Search for the cell housing the specified text and yield its (X, Y) center coordinate. 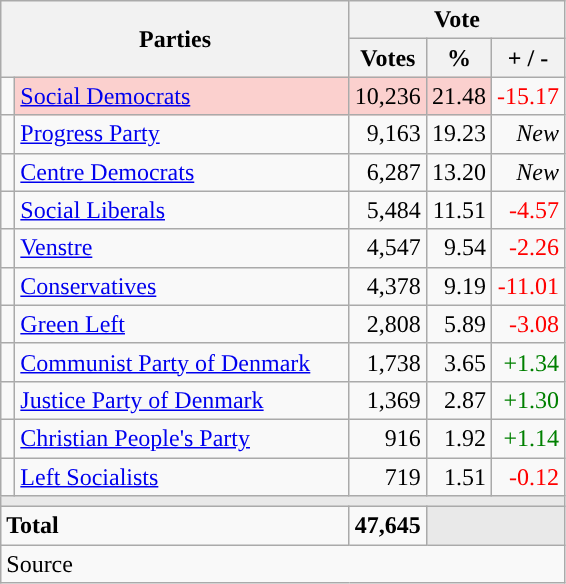
Venstre (182, 248)
Parties (176, 39)
3.65 (458, 362)
Social Democrats (182, 96)
4,378 (388, 286)
Source (283, 564)
% (458, 58)
1,369 (388, 400)
9.54 (458, 248)
719 (388, 477)
-4.57 (528, 210)
Christian People's Party (182, 438)
6,287 (388, 172)
+ / - (528, 58)
-0.12 (528, 477)
2,808 (388, 324)
Total (176, 526)
10,236 (388, 96)
9.19 (458, 286)
1.92 (458, 438)
Progress Party (182, 134)
13.20 (458, 172)
Votes (388, 58)
1,738 (388, 362)
2.87 (458, 400)
4,547 (388, 248)
47,645 (388, 526)
-15.17 (528, 96)
11.51 (458, 210)
Left Socialists (182, 477)
9,163 (388, 134)
+1.14 (528, 438)
1.51 (458, 477)
-2.26 (528, 248)
21.48 (458, 96)
19.23 (458, 134)
Centre Democrats (182, 172)
-3.08 (528, 324)
5.89 (458, 324)
Communist Party of Denmark (182, 362)
916 (388, 438)
+1.30 (528, 400)
5,484 (388, 210)
Vote (456, 20)
Social Liberals (182, 210)
Conservatives (182, 286)
+1.34 (528, 362)
Justice Party of Denmark (182, 400)
-11.01 (528, 286)
Green Left (182, 324)
